Search for the cell housing the specified text and yield its (X, Y) center coordinate. 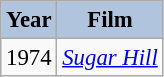
Year (29, 20)
Film (110, 20)
Sugar Hill (110, 58)
1974 (29, 58)
